Return the (X, Y) coordinate for the center point of the cell that contains the specified text.  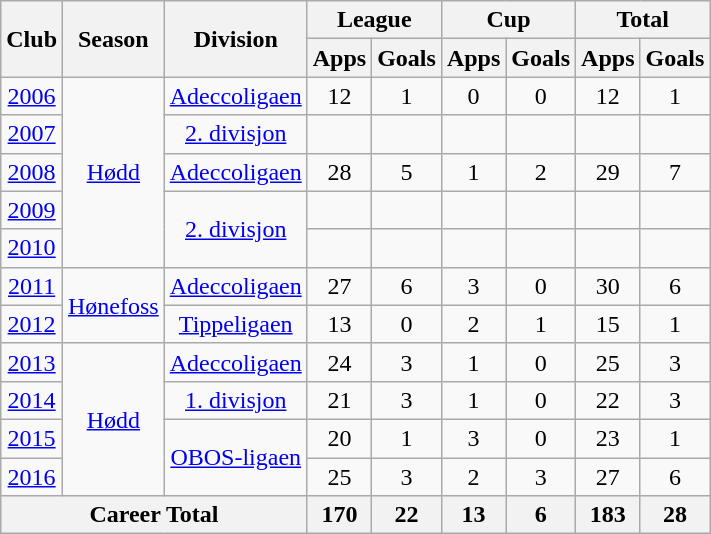
2008 (32, 172)
2013 (32, 362)
2015 (32, 438)
29 (608, 172)
5 (407, 172)
Season (114, 39)
Total (643, 20)
Tippeligaen (236, 324)
2012 (32, 324)
21 (339, 400)
2007 (32, 134)
Career Total (154, 515)
2009 (32, 210)
23 (608, 438)
2016 (32, 477)
Division (236, 39)
170 (339, 515)
Hønefoss (114, 305)
2006 (32, 96)
183 (608, 515)
20 (339, 438)
Cup (508, 20)
2014 (32, 400)
24 (339, 362)
2010 (32, 248)
15 (608, 324)
OBOS-ligaen (236, 457)
League (374, 20)
7 (675, 172)
2011 (32, 286)
30 (608, 286)
1. divisjon (236, 400)
Club (32, 39)
